Locate the cell with the specified text and output its (X, Y) center coordinate. 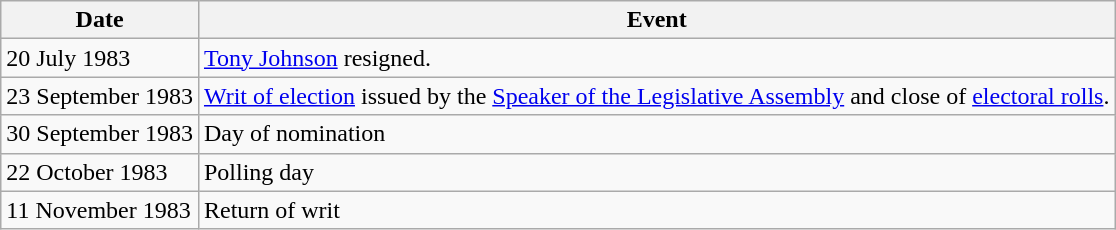
Return of writ (656, 210)
Tony Johnson resigned. (656, 58)
11 November 1983 (100, 210)
30 September 1983 (100, 134)
22 October 1983 (100, 172)
Day of nomination (656, 134)
Date (100, 20)
Event (656, 20)
Writ of election issued by the Speaker of the Legislative Assembly and close of electoral rolls. (656, 96)
Polling day (656, 172)
20 July 1983 (100, 58)
23 September 1983 (100, 96)
